For the text-containing cell, return its midpoint in [x, y] coordinate format. 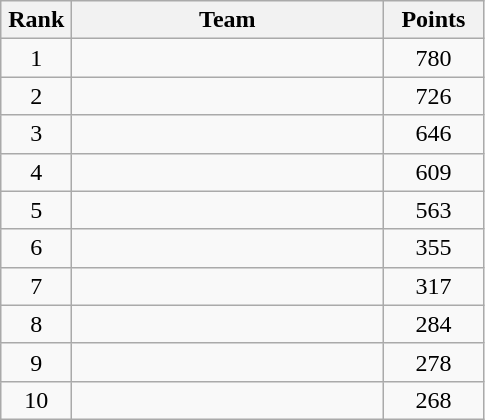
726 [434, 96]
609 [434, 172]
780 [434, 58]
7 [36, 286]
8 [36, 324]
5 [36, 210]
9 [36, 362]
563 [434, 210]
Rank [36, 20]
6 [36, 248]
278 [434, 362]
268 [434, 400]
4 [36, 172]
Team [228, 20]
1 [36, 58]
Points [434, 20]
317 [434, 286]
355 [434, 248]
2 [36, 96]
10 [36, 400]
284 [434, 324]
646 [434, 134]
3 [36, 134]
